Determine the (x, y) coordinate at the center of the cell enclosing the given text.  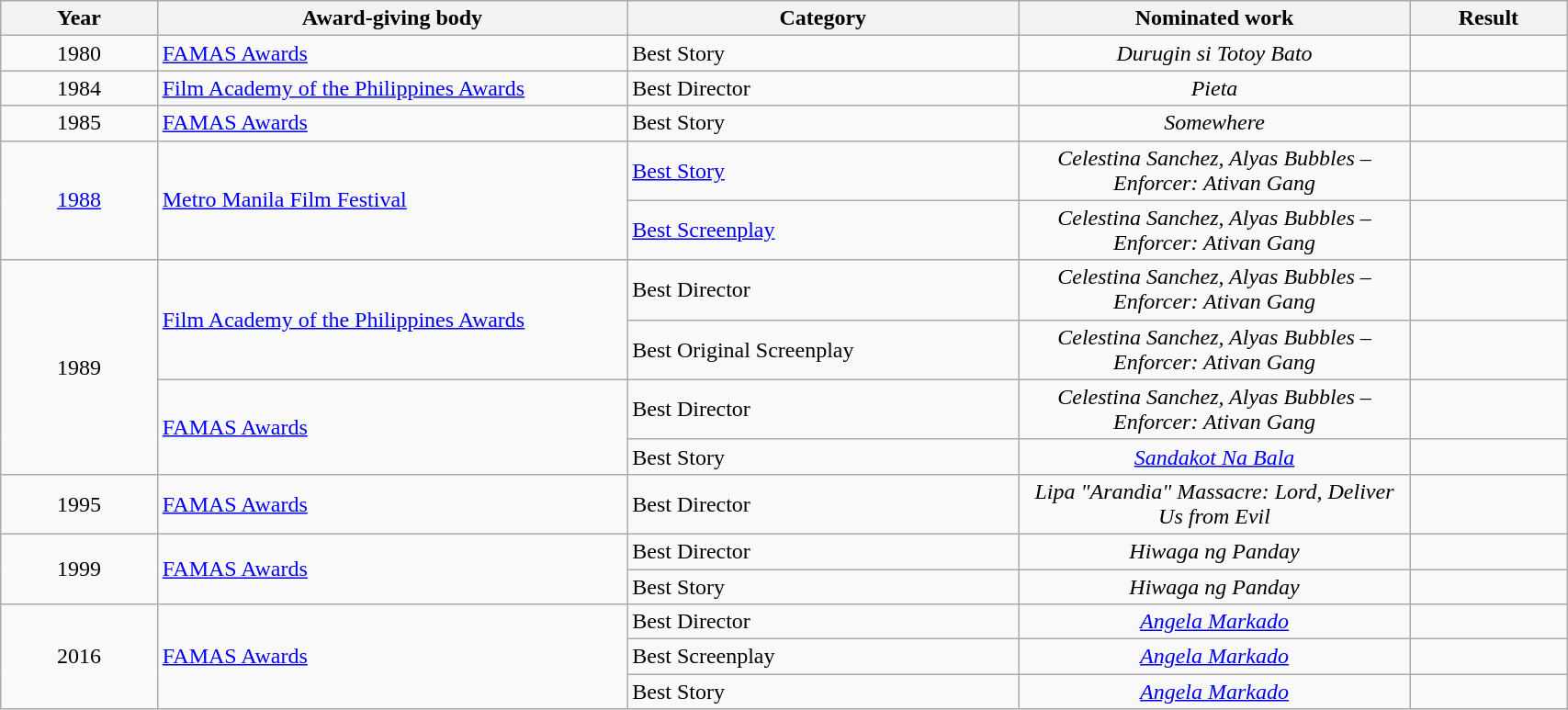
1985 (79, 123)
Somewhere (1214, 123)
Year (79, 18)
2016 (79, 657)
1984 (79, 88)
Award-giving body (391, 18)
Category (823, 18)
Metro Manila Film Festival (391, 200)
1980 (79, 53)
Pieta (1214, 88)
Nominated work (1214, 18)
Lipa "Arandia" Massacre: Lord, Deliver Us from Evil (1214, 503)
Durugin si Totoy Bato (1214, 53)
1989 (79, 367)
Sandakot Na Bala (1214, 456)
1999 (79, 569)
Best Original Screenplay (823, 349)
1995 (79, 503)
1988 (79, 200)
Result (1488, 18)
